Identify which cell holds the provided text, then report its (X, Y) central coordinate. 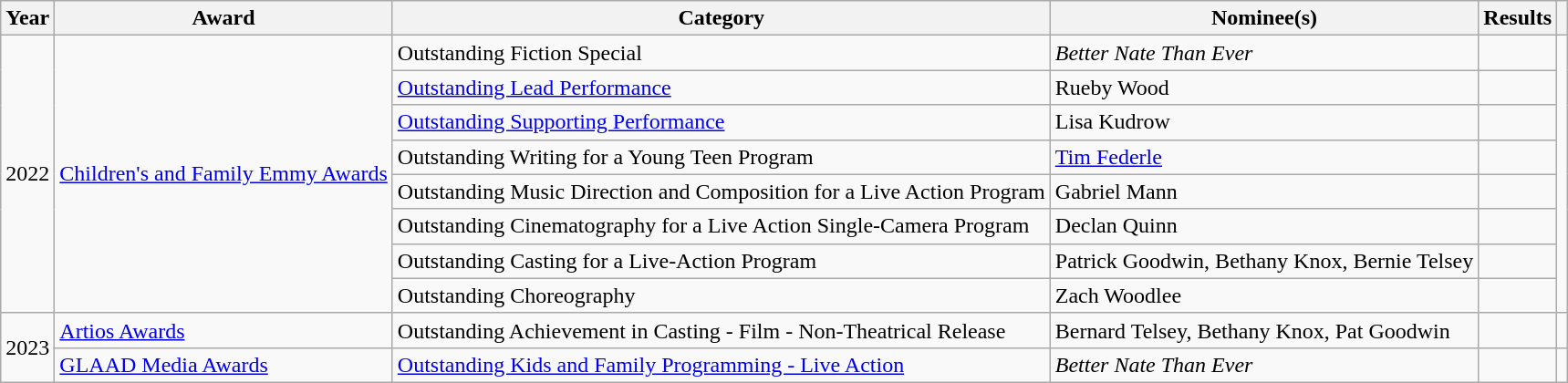
2022 (27, 174)
2023 (27, 347)
Outstanding Achievement in Casting - Film - Non-Theatrical Release (721, 330)
Outstanding Choreography (721, 295)
Gabriel Mann (1264, 191)
Outstanding Music Direction and Composition for a Live Action Program (721, 191)
Outstanding Lead Performance (721, 88)
Children's and Family Emmy Awards (223, 174)
Outstanding Kids and Family Programming - Live Action (721, 365)
Results (1518, 18)
Lisa Kudrow (1264, 122)
Zach Woodlee (1264, 295)
Outstanding Writing for a Young Teen Program (721, 157)
Outstanding Cinematography for a Live Action Single-Camera Program (721, 226)
Nominee(s) (1264, 18)
GLAAD Media Awards (223, 365)
Tim Federle (1264, 157)
Award (223, 18)
Year (27, 18)
Patrick Goodwin, Bethany Knox, Bernie Telsey (1264, 261)
Category (721, 18)
Outstanding Fiction Special (721, 53)
Outstanding Supporting Performance (721, 122)
Bernard Telsey, Bethany Knox, Pat Goodwin (1264, 330)
Rueby Wood (1264, 88)
Artios Awards (223, 330)
Outstanding Casting for a Live-Action Program (721, 261)
Declan Quinn (1264, 226)
